Search for the cell housing the specified text and yield its [x, y] center coordinate. 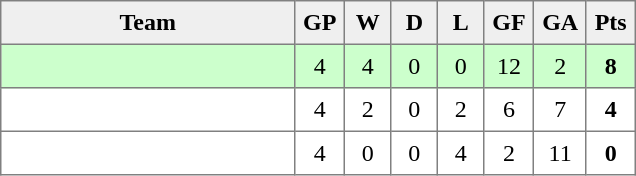
Team [148, 23]
GP [320, 23]
12 [509, 66]
8 [610, 66]
6 [509, 110]
11 [560, 153]
L [461, 23]
Pts [610, 23]
D [414, 23]
GA [560, 23]
7 [560, 110]
W [368, 23]
GF [509, 23]
